Find where the given text appears and provide that cell's center as [X, Y] coordinate. 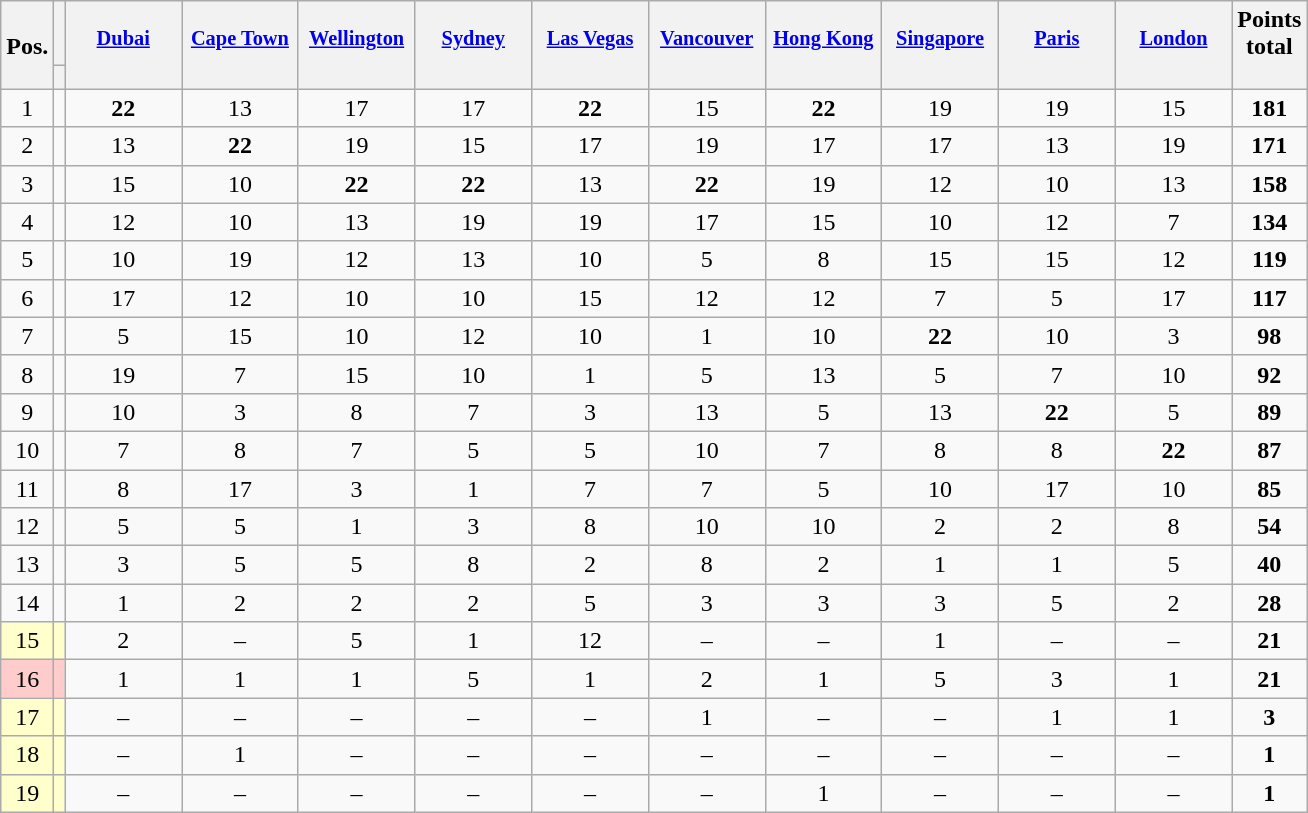
6 [28, 298]
11 [28, 489]
Cape Town [240, 34]
158 [1270, 184]
Dubai [124, 34]
89 [1270, 412]
134 [1270, 222]
Vancouver [706, 34]
London [1174, 34]
117 [1270, 298]
119 [1270, 260]
85 [1270, 489]
14 [28, 603]
4 [28, 222]
Wellington [356, 34]
9 [28, 412]
Pointstotal [1270, 34]
171 [1270, 146]
Sydney [474, 34]
92 [1270, 374]
40 [1270, 565]
Pos. [28, 34]
Singapore [940, 34]
87 [1270, 450]
28 [1270, 603]
Las Vegas [590, 34]
181 [1270, 108]
18 [28, 755]
Hong Kong [824, 34]
98 [1270, 336]
54 [1270, 527]
Paris [1056, 34]
16 [28, 679]
